Find where the given text appears and provide that cell's center as (x, y) coordinate. 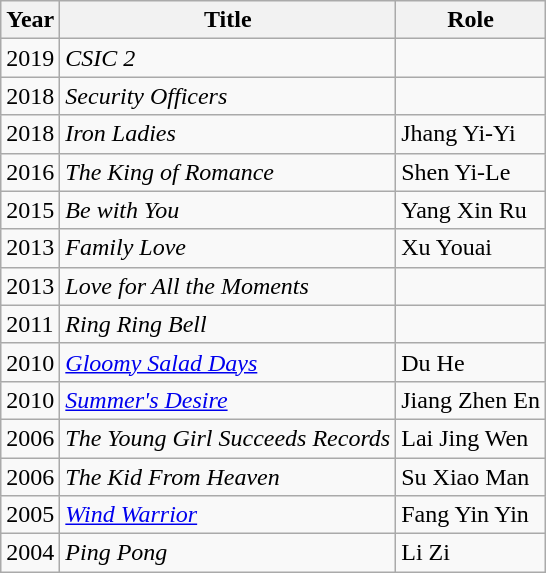
Gloomy Salad Days (228, 362)
The Young Girl Succeeds Records (228, 438)
2011 (30, 324)
Iron Ladies (228, 134)
Li Zi (471, 553)
Jiang Zhen En (471, 400)
Fang Yin Yin (471, 515)
Role (471, 20)
2015 (30, 210)
2019 (30, 58)
Security Officers (228, 96)
2005 (30, 515)
Lai Jing Wen (471, 438)
2016 (30, 172)
Ring Ring Bell (228, 324)
Wind Warrior (228, 515)
Be with You (228, 210)
Su Xiao Man (471, 477)
The Kid From Heaven (228, 477)
Family Love (228, 248)
2004 (30, 553)
Yang Xin Ru (471, 210)
The King of Romance (228, 172)
Love for All the Moments (228, 286)
Du He (471, 362)
Shen Yi-Le (471, 172)
CSIC 2 (228, 58)
Xu Youai (471, 248)
Ping Pong (228, 553)
Jhang Yi-Yi (471, 134)
Title (228, 20)
Year (30, 20)
Summer's Desire (228, 400)
